Search for the cell housing the specified text and yield its (X, Y) center coordinate. 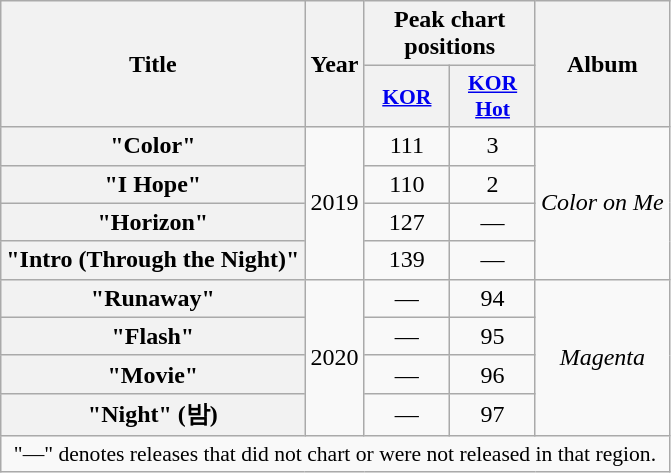
"I Hope" (153, 184)
Album (602, 64)
"Movie" (153, 374)
2 (493, 184)
111 (407, 146)
95 (493, 336)
Peak chart positions (450, 34)
"—" denotes releases that did not chart or were not released in that region. (335, 454)
2019 (334, 203)
"Horizon" (153, 222)
Year (334, 64)
"Intro (Through the Night)" (153, 260)
2020 (334, 358)
"Runaway" (153, 298)
94 (493, 298)
127 (407, 222)
96 (493, 374)
KOR (407, 96)
110 (407, 184)
"Flash" (153, 336)
97 (493, 414)
Magenta (602, 358)
"Night" (밤) (153, 414)
Title (153, 64)
"Color" (153, 146)
3 (493, 146)
KORHot (493, 96)
Color on Me (602, 203)
139 (407, 260)
